Identify which cell holds the provided text, then report its [X, Y] central coordinate. 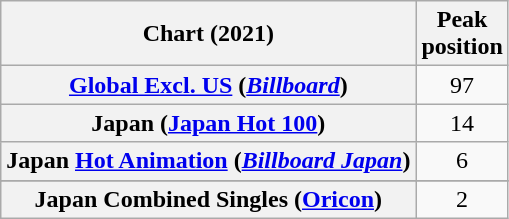
Peakposition [462, 34]
Japan Hot Animation (Billboard Japan) [208, 161]
6 [462, 161]
97 [462, 85]
Japan (Japan Hot 100) [208, 123]
Japan Combined Singles (Oricon) [208, 199]
Global Excl. US (Billboard) [208, 85]
Chart (2021) [208, 34]
2 [462, 199]
14 [462, 123]
